Provide the [x, y] coordinate of the cell's center where the given text is located.  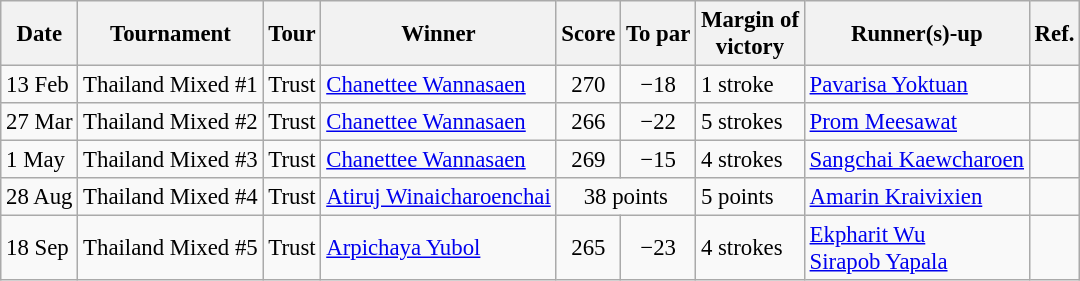
28 Aug [40, 197]
−22 [658, 122]
Tournament [170, 34]
To par [658, 34]
Thailand Mixed #5 [170, 248]
27 Mar [40, 122]
Winner [438, 34]
Sangchai Kaewcharoen [916, 160]
18 Sep [40, 248]
5 strokes [750, 122]
5 points [750, 197]
Margin ofvictory [750, 34]
−15 [658, 160]
Atiruj Winaicharoenchai [438, 197]
Arpichaya Yubol [438, 248]
Prom Meesawat [916, 122]
Pavarisa Yoktuan [916, 85]
−18 [658, 85]
Thailand Mixed #3 [170, 160]
Score [588, 34]
13 Feb [40, 85]
Ref. [1054, 34]
Amarin Kraivixien [916, 197]
269 [588, 160]
−23 [658, 248]
270 [588, 85]
266 [588, 122]
1 stroke [750, 85]
Ekpharit Wu Sirapob Yapala [916, 248]
Runner(s)-up [916, 34]
1 May [40, 160]
Thailand Mixed #4 [170, 197]
Date [40, 34]
265 [588, 248]
Tour [292, 34]
Thailand Mixed #2 [170, 122]
Thailand Mixed #1 [170, 85]
38 points [626, 197]
